Detect which cell encompasses the target text, then output its (X, Y) center coordinate. 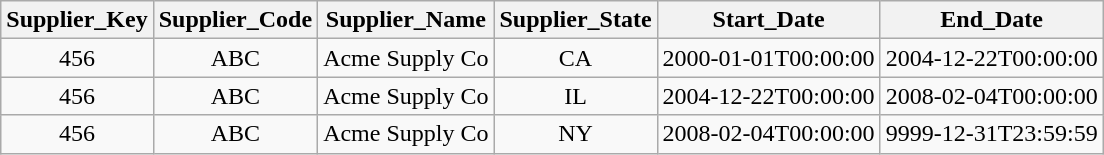
IL (576, 96)
Supplier_Key (77, 20)
CA (576, 58)
Supplier_State (576, 20)
Start_Date (768, 20)
Supplier_Name (406, 20)
Supplier_Code (235, 20)
2000-01-01T00:00:00 (768, 58)
End_Date (992, 20)
9999-12-31T23:59:59 (992, 134)
NY (576, 134)
